Output the [x, y] coordinate of the center of the cell containing the given text.  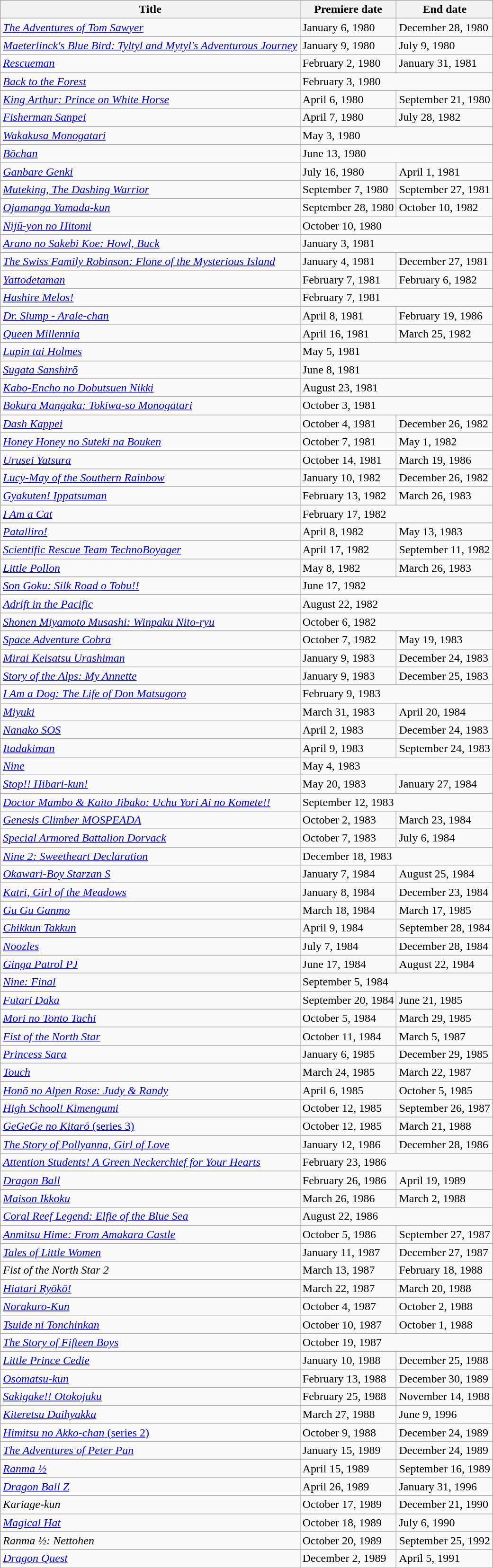
Itadakiman [151, 748]
April 17, 1982 [348, 550]
September 25, 1992 [445, 1541]
August 25, 1984 [445, 874]
November 14, 1988 [445, 1397]
Rescueman [151, 63]
March 13, 1987 [348, 1270]
March 18, 1984 [348, 910]
March 27, 1988 [348, 1415]
The Swiss Family Robinson: Flone of the Mysterious Island [151, 262]
Fisherman Sanpei [151, 117]
October 10, 1980 [396, 226]
April 8, 1982 [348, 532]
Adrift in the Pacific [151, 604]
Maison Ikkoku [151, 1198]
June 8, 1981 [396, 370]
July 16, 1980 [348, 171]
October 4, 1987 [348, 1306]
February 13, 1982 [348, 496]
Dash Kappei [151, 424]
Bokura Mangaka: Tokiwa-so Monogatari [151, 406]
January 15, 1989 [348, 1451]
October 5, 1986 [348, 1234]
September 12, 1983 [396, 802]
April 16, 1981 [348, 334]
March 21, 1988 [445, 1126]
March 20, 1988 [445, 1288]
April 26, 1989 [348, 1487]
Osomatsu-kun [151, 1379]
September 21, 1980 [445, 99]
April 5, 1991 [445, 1559]
April 19, 1989 [445, 1180]
Kiteretsu Daihyakka [151, 1415]
May 13, 1983 [445, 532]
June 17, 1984 [348, 964]
September 28, 1980 [348, 207]
June 21, 1985 [445, 1000]
December 29, 1985 [445, 1054]
Queen Millennia [151, 334]
Nanako SOS [151, 730]
Nine 2: Sweetheart Declaration [151, 856]
Maeterlinck's Blue Bird: Tyltyl and Mytyl's Adventurous Journey [151, 45]
January 31, 1996 [445, 1487]
February 18, 1988 [445, 1270]
Nine: Final [151, 982]
April 2, 1983 [348, 730]
September 27, 1987 [445, 1234]
Arano no Sakebi Koe: Howl, Buck [151, 244]
October 2, 1988 [445, 1306]
Magical Hat [151, 1523]
Gyakuten! Ippatsuman [151, 496]
Ranma ½ [151, 1469]
March 23, 1984 [445, 820]
December 30, 1989 [445, 1379]
Lucy-May of the Southern Rainbow [151, 478]
Ranma ½: Nettohen [151, 1541]
May 3, 1980 [396, 135]
March 29, 1985 [445, 1018]
October 6, 1982 [396, 622]
End date [445, 9]
December 25, 1983 [445, 676]
Dragon Ball [151, 1180]
March 31, 1983 [348, 712]
Anmitsu Hime: From Amakara Castle [151, 1234]
October 17, 1989 [348, 1505]
January 6, 1980 [348, 27]
Miyuki [151, 712]
Mirai Keisatsu Urashiman [151, 658]
March 24, 1985 [348, 1072]
January 12, 1986 [348, 1144]
September 11, 1982 [445, 550]
January 6, 1985 [348, 1054]
Doctor Mambo & Kaito Jibako: Uchu Yori Ai no Komete!! [151, 802]
Genesis Climber MOSPEADA [151, 820]
Dragon Quest [151, 1559]
May 5, 1981 [396, 352]
Little Pollon [151, 568]
GeGeGe no Kitarō (series 3) [151, 1126]
February 23, 1986 [396, 1162]
February 6, 1982 [445, 280]
June 13, 1980 [396, 153]
Tsuide ni Tonchinkan [151, 1324]
Coral Reef Legend: Elfie of the Blue Sea [151, 1216]
March 17, 1985 [445, 910]
Princess Sara [151, 1054]
February 2, 1980 [348, 63]
July 28, 1982 [445, 117]
Tales of Little Women [151, 1252]
December 25, 1988 [445, 1360]
October 7, 1982 [348, 640]
Noozles [151, 946]
October 7, 1983 [348, 838]
December 23, 1984 [445, 892]
October 5, 1984 [348, 1018]
Patalliro! [151, 532]
October 2, 1983 [348, 820]
Norakuro-Kun [151, 1306]
Attention Students! A Green Neckerchief for Your Hearts [151, 1162]
December 2, 1989 [348, 1559]
I Am a Dog: The Life of Don Matsugoro [151, 694]
January 4, 1981 [348, 262]
Kabo-Encho no Dobutsuen Nikki [151, 388]
Honō no Alpen Rose: Judy & Randy [151, 1090]
Scientific Rescue Team TechnoBoyager [151, 550]
Ganbare Genki [151, 171]
May 19, 1983 [445, 640]
July 6, 1984 [445, 838]
Yattodetaman [151, 280]
August 22, 1982 [396, 604]
August 22, 1986 [396, 1216]
January 7, 1984 [348, 874]
October 1, 1988 [445, 1324]
December 27, 1987 [445, 1252]
April 6, 1985 [348, 1090]
Back to the Forest [151, 81]
Wakakusa Monogatari [151, 135]
December 21, 1990 [445, 1505]
April 7, 1980 [348, 117]
October 20, 1989 [348, 1541]
February 17, 1982 [396, 514]
Muteking, The Dashing Warrior [151, 189]
April 9, 1984 [348, 928]
January 10, 1982 [348, 478]
March 26, 1986 [348, 1198]
January 11, 1987 [348, 1252]
October 9, 1988 [348, 1433]
October 14, 1981 [348, 460]
The Story of Pollyanna, Girl of Love [151, 1144]
Ojamanga Yamada-kun [151, 207]
March 25, 1982 [445, 334]
The Adventures of Peter Pan [151, 1451]
January 3, 1981 [396, 244]
October 18, 1989 [348, 1523]
February 3, 1980 [396, 81]
May 20, 1983 [348, 784]
September 26, 1987 [445, 1108]
December 28, 1980 [445, 27]
January 9, 1980 [348, 45]
December 28, 1984 [445, 946]
Sakigake!! Otokojuku [151, 1397]
October 10, 1982 [445, 207]
August 23, 1981 [396, 388]
April 6, 1980 [348, 99]
Kariage-kun [151, 1505]
Space Adventure Cobra [151, 640]
April 20, 1984 [445, 712]
Hiatari Ryōkō! [151, 1288]
December 18, 1983 [396, 856]
October 11, 1984 [348, 1036]
The Story of Fifteen Boys [151, 1342]
October 7, 1981 [348, 442]
Dr. Slump - Arale-chan [151, 316]
Nijū-yon no Hitomi [151, 226]
June 9, 1996 [445, 1415]
Premiere date [348, 9]
June 17, 1982 [396, 586]
Okawari-Boy Starzan S [151, 874]
Touch [151, 1072]
April 9, 1983 [348, 748]
April 1, 1981 [445, 171]
Shonen Miyamoto Musashi: Winpaku Nito-ryu [151, 622]
Himitsu no Akko-chan (series 2) [151, 1433]
January 8, 1984 [348, 892]
October 19, 1987 [396, 1342]
May 8, 1982 [348, 568]
May 1, 1982 [445, 442]
I Am a Cat [151, 514]
May 4, 1983 [396, 766]
February 13, 1988 [348, 1379]
February 19, 1986 [445, 316]
Fist of the North Star [151, 1036]
Sugata Sanshirō [151, 370]
Ginga Patrol PJ [151, 964]
Bōchan [151, 153]
High School! Kimengumi [151, 1108]
October 4, 1981 [348, 424]
April 8, 1981 [348, 316]
February 26, 1986 [348, 1180]
September 28, 1984 [445, 928]
Katri, Girl of the Meadows [151, 892]
July 9, 1980 [445, 45]
September 16, 1989 [445, 1469]
Story of the Alps: My Annette [151, 676]
January 10, 1988 [348, 1360]
Special Armored Battalion Dorvack [151, 838]
King Arthur: Prince on White Horse [151, 99]
Futari Daka [151, 1000]
July 7, 1984 [348, 946]
Dragon Ball Z [151, 1487]
December 28, 1986 [445, 1144]
February 9, 1983 [396, 694]
September 5, 1984 [396, 982]
Son Goku: Silk Road o Tobu!! [151, 586]
July 6, 1990 [445, 1523]
Gu Gu Ganmo [151, 910]
April 15, 1989 [348, 1469]
March 19, 1986 [445, 460]
October 5, 1985 [445, 1090]
Mori no Tonto Tachi [151, 1018]
Lupin tai Holmes [151, 352]
March 2, 1988 [445, 1198]
Stop!! Hibari-kun! [151, 784]
The Adventures of Tom Sawyer [151, 27]
March 5, 1987 [445, 1036]
September 20, 1984 [348, 1000]
February 25, 1988 [348, 1397]
October 10, 1987 [348, 1324]
September 7, 1980 [348, 189]
January 31, 1981 [445, 63]
Hashire Melos! [151, 298]
September 27, 1981 [445, 189]
Fist of the North Star 2 [151, 1270]
August 22, 1984 [445, 964]
Urusei Yatsura [151, 460]
September 24, 1983 [445, 748]
December 27, 1981 [445, 262]
January 27, 1984 [445, 784]
Chikkun Takkun [151, 928]
Honey Honey no Suteki na Bouken [151, 442]
October 3, 1981 [396, 406]
Little Prince Cedie [151, 1360]
Nine [151, 766]
Title [151, 9]
